Identify which cell holds the provided text, then report its [x, y] central coordinate. 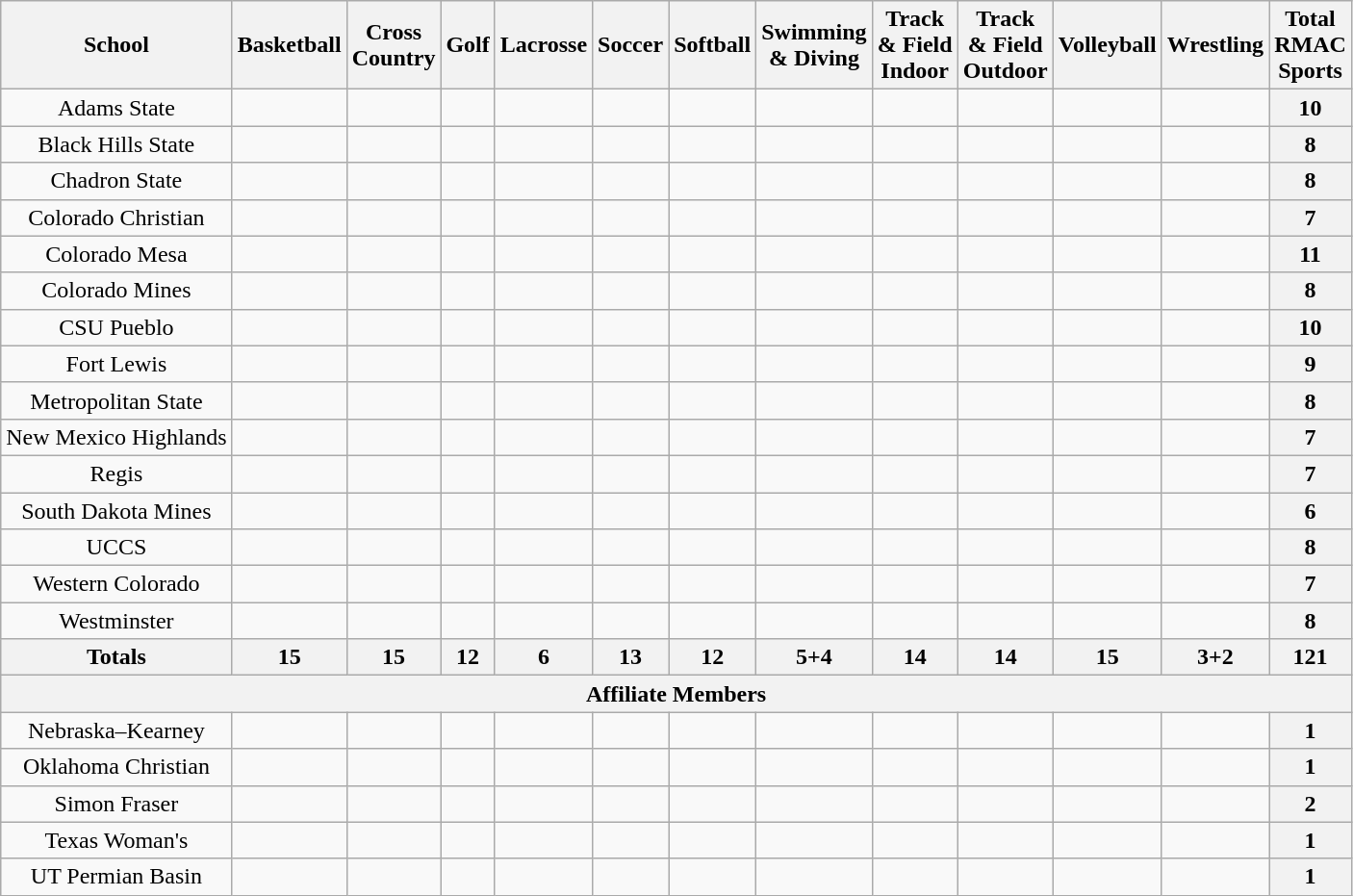
Colorado Mesa [116, 254]
Soccer [631, 45]
Affiliate Members [676, 694]
School [116, 45]
Track& FieldIndoor [914, 45]
Track& FieldOutdoor [1005, 45]
TotalRMACSports [1311, 45]
Swimming& Diving [814, 45]
Lacrosse [543, 45]
New Mexico Highlands [116, 437]
Black Hills State [116, 144]
Totals [116, 657]
9 [1311, 364]
121 [1311, 657]
13 [631, 657]
Golf [468, 45]
Simon Fraser [116, 804]
Western Colorado [116, 584]
South Dakota Mines [116, 511]
Metropolitan State [116, 400]
Wrestling [1215, 45]
Westminster [116, 621]
Softball [712, 45]
Fort Lewis [116, 364]
Basketball [289, 45]
UCCS [116, 548]
Regis [116, 474]
5+4 [814, 657]
Chadron State [116, 181]
Volleyball [1107, 45]
2 [1311, 804]
Colorado Mines [116, 291]
Nebraska–Kearney [116, 730]
UT Permian Basin [116, 877]
CSU Pueblo [116, 327]
Adams State [116, 108]
11 [1311, 254]
CrossCountry [394, 45]
Colorado Christian [116, 218]
3+2 [1215, 657]
Oklahoma Christian [116, 767]
Texas Woman's [116, 840]
